Scan for the cell matching the given text and deliver its [x, y] coordinate at center. 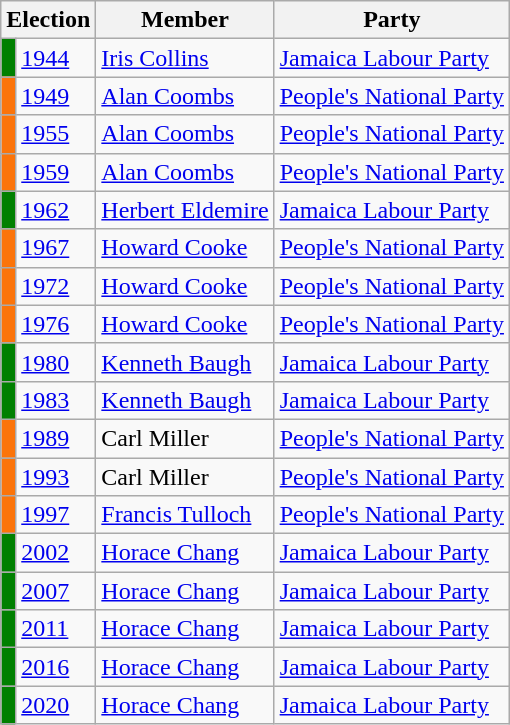
2002 [56, 553]
Election [48, 20]
2016 [56, 667]
Francis Tulloch [185, 515]
Iris Collins [185, 58]
2007 [56, 591]
1959 [56, 172]
1989 [56, 438]
1949 [56, 96]
1980 [56, 362]
1976 [56, 324]
2020 [56, 705]
1997 [56, 515]
1993 [56, 477]
Member [185, 20]
1967 [56, 248]
1944 [56, 58]
1972 [56, 286]
Herbert Eldemire [185, 210]
1983 [56, 400]
Party [392, 20]
2011 [56, 629]
1955 [56, 134]
1962 [56, 210]
